From the cell containing the given text, extract its center point as [x, y] coordinate. 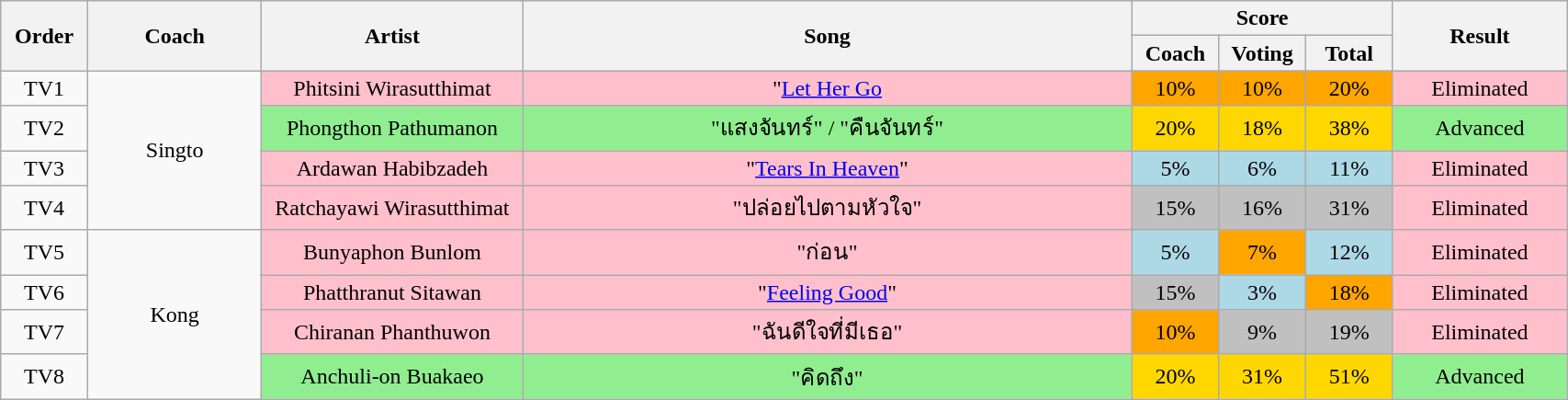
"Let Her Go [827, 88]
Result [1479, 36]
Kong [175, 314]
Voting [1262, 53]
Song [827, 36]
51% [1348, 377]
38% [1348, 129]
"แสงจันทร์" / "คืนจันทร์" [827, 129]
7% [1262, 252]
"คิดถึง" [827, 377]
Ardawan Habibzadeh [392, 168]
Singto [175, 151]
Total [1348, 53]
Phitsini Wirasutthimat [392, 88]
"ก่อน" [827, 252]
TV7 [44, 333]
TV6 [44, 292]
Ratchayawi Wirasutthimat [392, 208]
TV3 [44, 168]
"ฉันดีใจที่มีเธอ" [827, 333]
9% [1262, 333]
11% [1348, 168]
19% [1348, 333]
Bunyaphon Bunlom [392, 252]
16% [1262, 208]
Artist [392, 36]
Order [44, 36]
Score [1262, 18]
"Tears In Heaven" [827, 168]
12% [1348, 252]
3% [1262, 292]
Chiranan Phanthuwon [392, 333]
TV1 [44, 88]
TV4 [44, 208]
Phatthranut Sitawan [392, 292]
"ปล่อยไปตามหัวใจ" [827, 208]
Anchuli-on Buakaeo [392, 377]
6% [1262, 168]
TV5 [44, 252]
TV8 [44, 377]
"Feeling Good" [827, 292]
Phongthon Pathumanon [392, 129]
TV2 [44, 129]
